Extract the (X, Y) coordinate from the center of the cell holding the provided text.  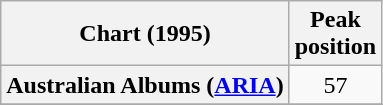
Australian Albums (ARIA) (145, 85)
Peakposition (335, 34)
57 (335, 85)
Chart (1995) (145, 34)
